Determine the (X, Y) coordinate at the center of the cell enclosing the given text.  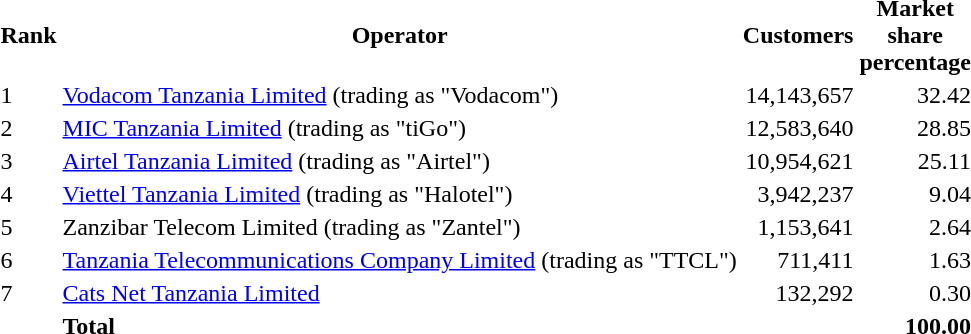
132,292 (798, 293)
Airtel Tanzania Limited (trading as "Airtel") (400, 161)
Viettel Tanzania Limited (trading as "Halotel") (400, 194)
Tanzania Telecommunications Company Limited (trading as "TTCL") (400, 260)
12,583,640 (798, 128)
Zanzibar Telecom Limited (trading as "Zantel") (400, 227)
14,143,657 (798, 95)
10,954,621 (798, 161)
711,411 (798, 260)
MIC Tanzania Limited (trading as "tiGo") (400, 128)
1,153,641 (798, 227)
3,942,237 (798, 194)
Cats Net Tanzania Limited (400, 293)
Vodacom Tanzania Limited (trading as "Vodacom") (400, 95)
